Identify which cell holds the provided text, then report its [X, Y] central coordinate. 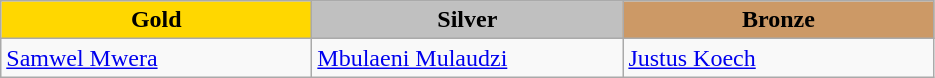
Silver [468, 20]
Mbulaeni Mulaudzi [468, 58]
Bronze [778, 20]
Gold [156, 20]
Samwel Mwera [156, 58]
Justus Koech [778, 58]
